Search for the cell housing the specified text and yield its [x, y] center coordinate. 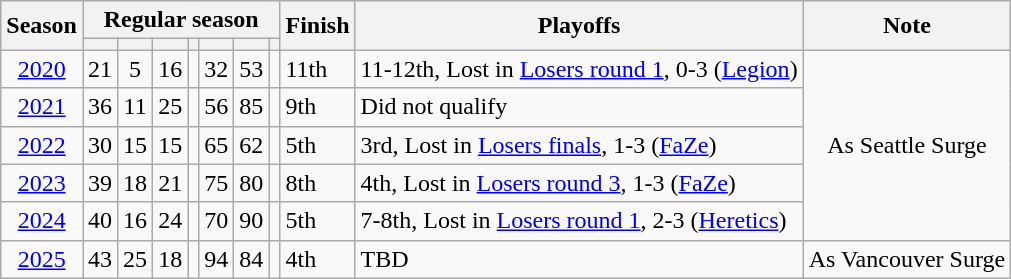
65 [216, 145]
75 [216, 183]
30 [100, 145]
2023 [42, 183]
9th [318, 107]
3rd, Lost in Losers finals, 1-3 (FaZe) [579, 145]
40 [100, 221]
24 [170, 221]
2020 [42, 69]
Note [906, 26]
Season [42, 26]
7-8th, Lost in Losers round 1, 2-3 (Heretics) [579, 221]
43 [100, 259]
80 [252, 183]
11th [318, 69]
56 [216, 107]
62 [252, 145]
53 [252, 69]
2024 [42, 221]
4th [318, 259]
Finish [318, 26]
11 [136, 107]
As Seattle Surge [906, 145]
2025 [42, 259]
As Vancouver Surge [906, 259]
Playoffs [579, 26]
36 [100, 107]
Regular season [180, 20]
84 [252, 259]
5 [136, 69]
Did not qualify [579, 107]
2021 [42, 107]
70 [216, 221]
94 [216, 259]
11-12th, Lost in Losers round 1, 0-3 (Legion) [579, 69]
32 [216, 69]
90 [252, 221]
2022 [42, 145]
39 [100, 183]
TBD [579, 259]
85 [252, 107]
8th [318, 183]
4th, Lost in Losers round 3, 1-3 (FaZe) [579, 183]
